Find where the given text appears and provide that cell's center as (X, Y) coordinate. 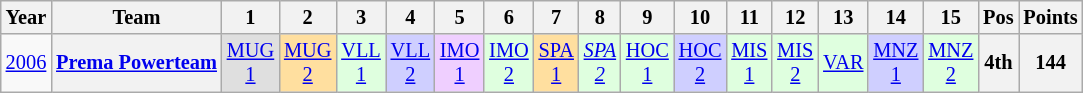
11 (749, 17)
MNZ1 (896, 63)
MIS1 (749, 63)
13 (843, 17)
VLL2 (410, 63)
4 (410, 17)
Pos (998, 17)
5 (460, 17)
3 (360, 17)
VAR (843, 63)
Points (1051, 17)
15 (950, 17)
HOC1 (648, 63)
12 (795, 17)
9 (648, 17)
SPA2 (600, 63)
MUG2 (308, 63)
10 (700, 17)
SPA1 (556, 63)
2 (308, 17)
1 (250, 17)
7 (556, 17)
IMO1 (460, 63)
VLL1 (360, 63)
6 (508, 17)
MIS2 (795, 63)
MUG1 (250, 63)
IMO2 (508, 63)
4th (998, 63)
8 (600, 17)
144 (1051, 63)
MNZ2 (950, 63)
Year (26, 17)
Prema Powerteam (136, 63)
Team (136, 17)
14 (896, 17)
2006 (26, 63)
HOC2 (700, 63)
